Output the (X, Y) coordinate of the center of the cell containing the given text.  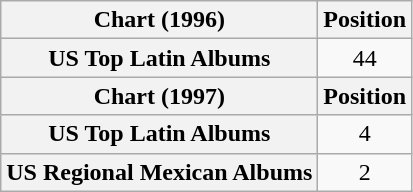
2 (365, 172)
US Regional Mexican Albums (160, 172)
Chart (1997) (160, 96)
Chart (1996) (160, 20)
4 (365, 134)
44 (365, 58)
